For the text-containing cell, return its midpoint in (x, y) coordinate format. 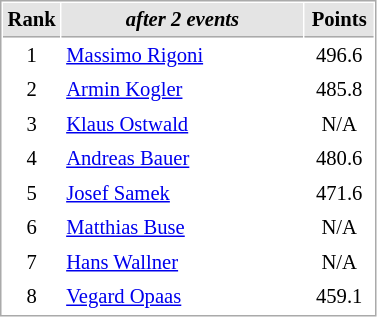
Josef Samek (183, 194)
Andreas Bauer (183, 158)
485.8 (340, 90)
471.6 (340, 194)
Klaus Ostwald (183, 124)
5 (32, 194)
1 (32, 56)
496.6 (340, 56)
after 2 events (183, 20)
7 (32, 262)
Rank (32, 20)
3 (32, 124)
8 (32, 296)
Massimo Rigoni (183, 56)
Vegard Opaas (183, 296)
Armin Kogler (183, 90)
2 (32, 90)
Hans Wallner (183, 262)
Matthias Buse (183, 228)
4 (32, 158)
459.1 (340, 296)
480.6 (340, 158)
6 (32, 228)
Points (340, 20)
